Output the (X, Y) coordinate of the center of the cell containing the given text.  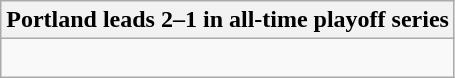
Portland leads 2–1 in all-time playoff series (228, 20)
